Find where the given text appears and provide that cell's center as (X, Y) coordinate. 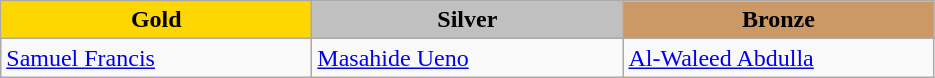
Bronze (778, 20)
Al-Waleed Abdulla (778, 58)
Masahide Ueno (468, 58)
Silver (468, 20)
Gold (156, 20)
Samuel Francis (156, 58)
